Provide the [X, Y] coordinate of the cell's center where the given text is located.  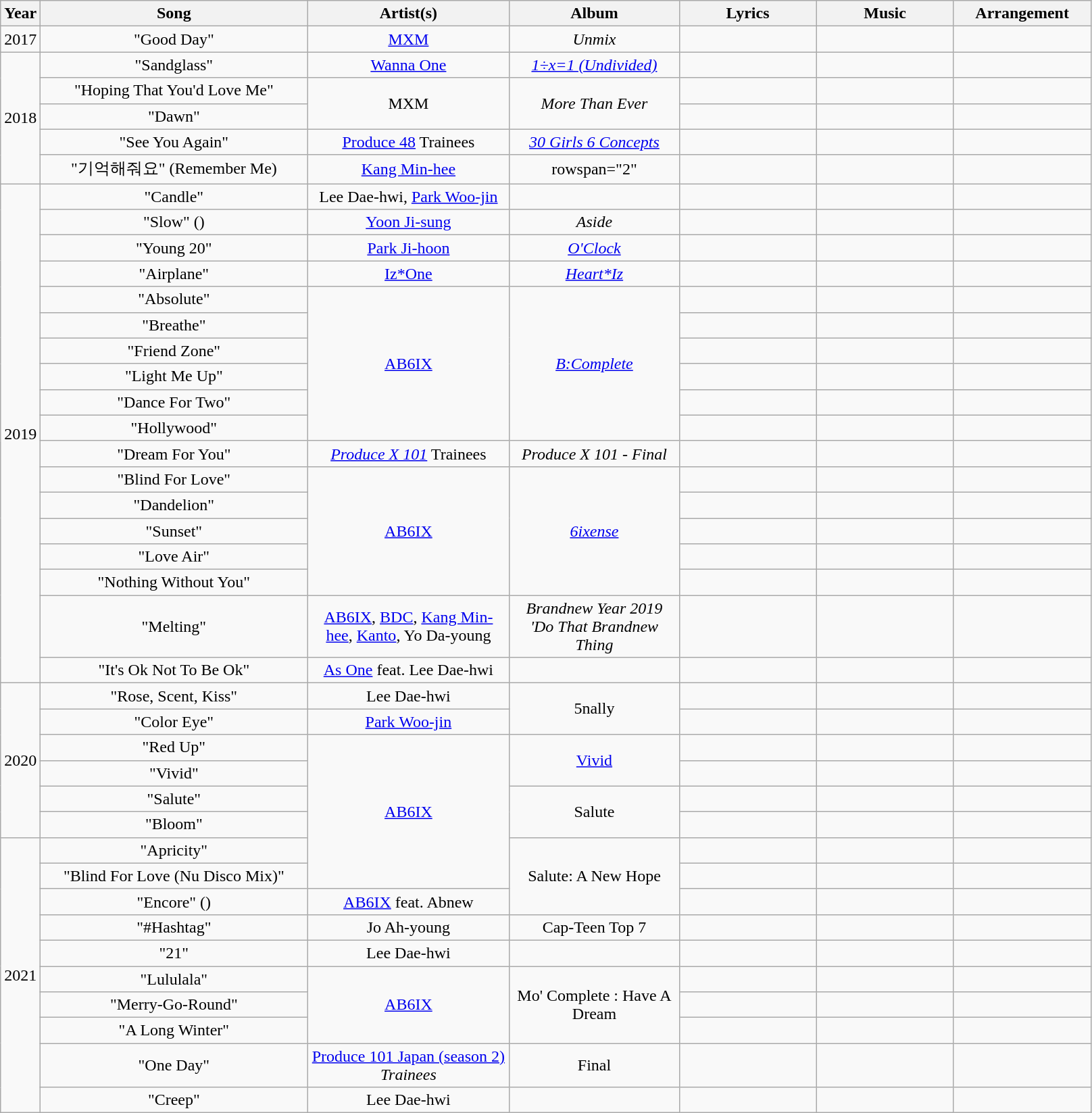
As One feat. Lee Dae-hwi [408, 670]
AB6IX feat. Abnew [408, 901]
Produce 101 Japan (season 2) Trainees [408, 1065]
Brandnew Year 2019 'Do That Brandnew Thing [595, 626]
Yoon Ji-sung [408, 222]
"Hoping That You'd Love Me" [174, 91]
"Sunset" [174, 530]
"Love Air" [174, 557]
"Lululala" [174, 979]
"See You Again" [174, 142]
"Creep" [174, 1100]
Wanna One [408, 65]
Song [174, 14]
"A Long Winter" [174, 1031]
2017 [20, 39]
"Melting" [174, 626]
Park Woo-jin [408, 722]
"Rose, Scent, Kiss" [174, 696]
Heart*Iz [595, 274]
Arrangement [1022, 14]
6ixense [595, 530]
"Light Me Up" [174, 376]
"One Day" [174, 1065]
Kang Min-hee [408, 169]
Park Ji-hoon [408, 248]
Year [20, 14]
"Red Up" [174, 747]
"Absolute" [174, 299]
Cap-Teen Top 7 [595, 927]
"Blind For Love (Nu Disco Mix)" [174, 876]
"#Hashtag" [174, 927]
Vivid [595, 760]
2020 [20, 760]
"Bloom" [174, 824]
"It's Ok Not To Be Ok" [174, 670]
Aside [595, 222]
"Dawn" [174, 116]
2019 [20, 434]
"Sandglass" [174, 65]
"기억해줘요" (Remember Me) [174, 169]
"Merry-Go-Round" [174, 1005]
Artist(s) [408, 14]
"Breathe" [174, 325]
"Nothing Without You" [174, 583]
"Candle" [174, 197]
"Dandelion" [174, 505]
"Color Eye" [174, 722]
Iz*One [408, 274]
Final [595, 1065]
"Dance For Two" [174, 402]
Produce X 101 Trainees [408, 453]
5nally [595, 709]
"Salute" [174, 799]
Lee Dae-hwi, Park Woo-jin [408, 197]
"21" [174, 953]
1÷x=1 (Undivided) [595, 65]
Salute [595, 812]
2018 [20, 118]
"Encore" () [174, 901]
"Blind For Love" [174, 479]
AB6IX, BDC, Kang Min-hee, Kanto, Yo Da-young [408, 626]
rowspan="2" [595, 169]
Jo Ah-young [408, 927]
"Good Day" [174, 39]
Unmix [595, 39]
Album [595, 14]
"Friend Zone" [174, 351]
B:Complete [595, 364]
2021 [20, 975]
More Than Ever [595, 103]
Produce 48 Trainees [408, 142]
Produce X 101 - Final [595, 453]
30 Girls 6 Concepts [595, 142]
"Apricity" [174, 850]
O'Clock [595, 248]
Mo' Complete : Have A Dream [595, 1005]
Music [885, 14]
"Hollywood" [174, 428]
Lyrics [747, 14]
"Slow" () [174, 222]
Salute: A New Hope [595, 876]
"Vivid" [174, 773]
"Young 20" [174, 248]
"Dream For You" [174, 453]
"Airplane" [174, 274]
